Detect which cell encompasses the target text, then output its (X, Y) center coordinate. 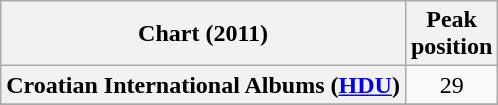
Croatian International Albums (HDU) (204, 85)
Peakposition (451, 34)
Chart (2011) (204, 34)
29 (451, 85)
